From the cell containing the given text, extract its center point as (X, Y) coordinate. 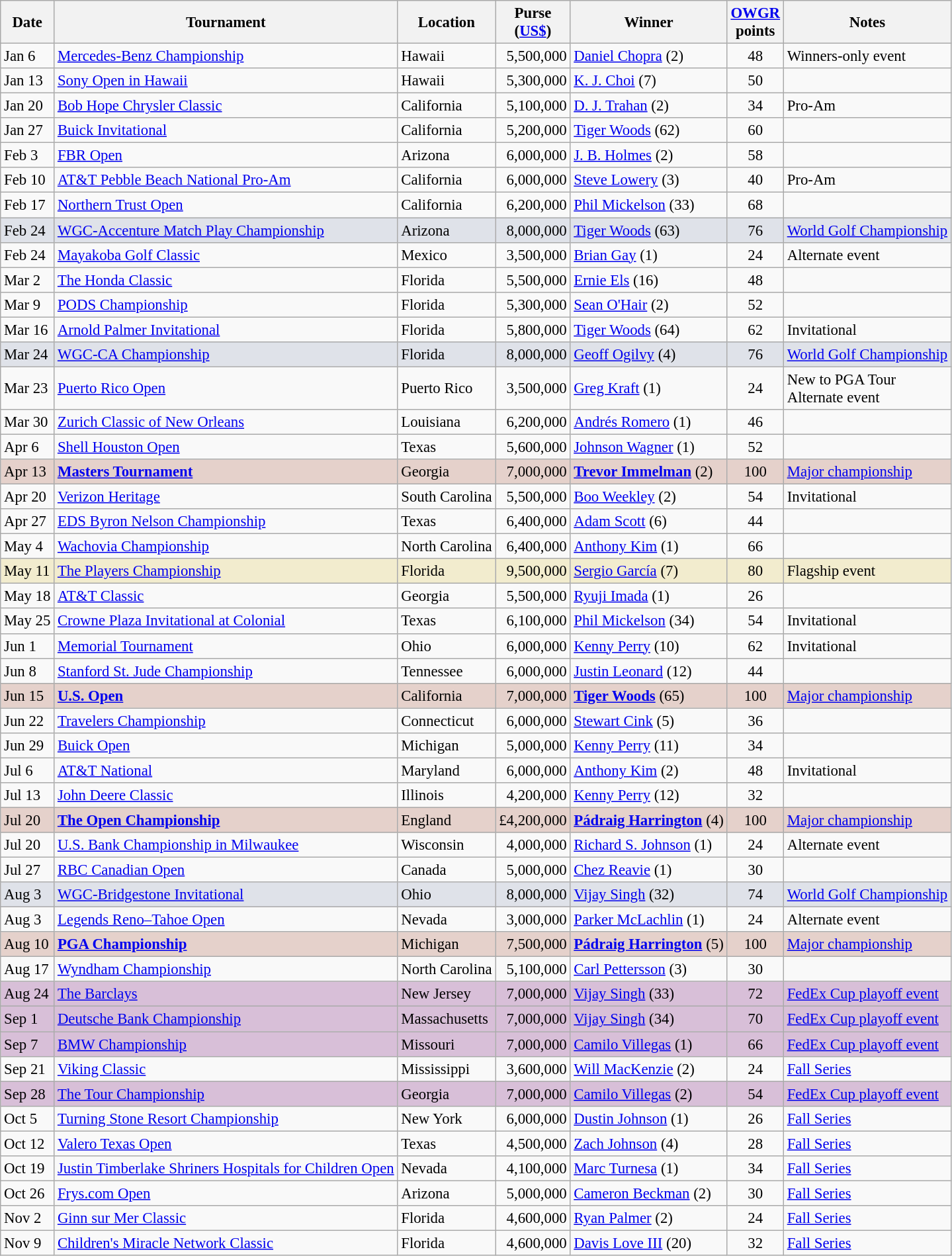
Vijay Singh (33) (648, 995)
Location (447, 22)
Viking Classic (226, 1069)
Turning Stone Resort Championship (226, 1118)
58 (756, 156)
Jun 29 (28, 746)
EDS Byron Nelson Championship (226, 521)
Crowne Plaza Invitational at Colonial (226, 621)
Jun 8 (28, 671)
5,600,000 (533, 447)
Winners-only event (867, 56)
Kenny Perry (10) (648, 646)
5,200,000 (533, 130)
£4,200,000 (533, 820)
The Barclays (226, 995)
The Open Championship (226, 820)
Aug 10 (28, 944)
Greg Kraft (1) (648, 388)
Stanford St. Jude Championship (226, 671)
6,100,000 (533, 621)
Justin Timberlake Shriners Hospitals for Children Open (226, 1169)
Louisiana (447, 422)
4,000,000 (533, 845)
Mexico (447, 255)
68 (756, 205)
50 (756, 81)
Tournament (226, 22)
Northern Trust Open (226, 205)
Pádraig Harrington (4) (648, 820)
AT&T National (226, 770)
Boo Weekley (2) (648, 497)
Oct 5 (28, 1118)
May 25 (28, 621)
Mayakoba Golf Classic (226, 255)
Daniel Chopra (2) (648, 56)
J. B. Holmes (2) (648, 156)
U.S. Open (226, 695)
Johnson Wagner (1) (648, 447)
Ginn sur Mer Classic (226, 1218)
U.S. Bank Championship in Milwaukee (226, 845)
80 (756, 571)
Jun 22 (28, 721)
AT&T Classic (226, 596)
Jan 13 (28, 81)
Tiger Woods (64) (648, 330)
Sep 21 (28, 1069)
Vijay Singh (34) (648, 1019)
Shell Houston Open (226, 447)
Bob Hope Chrysler Classic (226, 106)
Richard S. Johnson (1) (648, 845)
Ernie Els (16) (648, 280)
Jul 13 (28, 795)
Oct 19 (28, 1169)
36 (756, 721)
May 11 (28, 571)
Phil Mickelson (34) (648, 621)
Camilo Villegas (2) (648, 1094)
Jun 1 (28, 646)
Nov 9 (28, 1243)
Buick Open (226, 746)
Maryland (447, 770)
Brian Gay (1) (648, 255)
Kenny Perry (11) (648, 746)
Valero Texas Open (226, 1144)
Jun 15 (28, 695)
Anthony Kim (1) (648, 547)
72 (756, 995)
4,200,000 (533, 795)
Pádraig Harrington (5) (648, 944)
Sean O'Hair (2) (648, 304)
Mercedes-Benz Championship (226, 56)
Justin Leonard (12) (648, 671)
Dustin Johnson (1) (648, 1118)
Arnold Palmer Invitational (226, 330)
Sergio García (7) (648, 571)
Sep 7 (28, 1044)
Zach Johnson (4) (648, 1144)
Masters Tournament (226, 472)
The Players Championship (226, 571)
Adam Scott (6) (648, 521)
PGA Championship (226, 944)
WGC-Accenture Match Play Championship (226, 230)
Apr 13 (28, 472)
Buick Invitational (226, 130)
7,500,000 (533, 944)
Wisconsin (447, 845)
England (447, 820)
Jan 20 (28, 106)
FBR Open (226, 156)
Vijay Singh (32) (648, 895)
Apr 27 (28, 521)
Camilo Villegas (1) (648, 1044)
Mar 23 (28, 388)
Aug 17 (28, 969)
Jul 6 (28, 770)
PODS Championship (226, 304)
40 (756, 181)
Davis Love III (20) (648, 1243)
Ryan Palmer (2) (648, 1218)
Deutsche Bank Championship (226, 1019)
Mississippi (447, 1069)
The Honda Classic (226, 280)
OWGRpoints (756, 22)
Tiger Woods (62) (648, 130)
9,500,000 (533, 571)
Andrés Romero (1) (648, 422)
Memorial Tournament (226, 646)
70 (756, 1019)
Chez Reavie (1) (648, 870)
Legends Reno–Tahoe Open (226, 920)
WGC-CA Championship (226, 355)
Feb 17 (28, 205)
Tiger Woods (63) (648, 230)
5,800,000 (533, 330)
Verizon Heritage (226, 497)
Zurich Classic of New Orleans (226, 422)
4,500,000 (533, 1144)
Mar 16 (28, 330)
John Deere Classic (226, 795)
Canada (447, 870)
Sep 28 (28, 1094)
Ryuji Imada (1) (648, 596)
BMW Championship (226, 1044)
Illinois (447, 795)
Wachovia Championship (226, 547)
Travelers Championship (226, 721)
3,600,000 (533, 1069)
New to PGA TourAlternate event (867, 388)
RBC Canadian Open (226, 870)
Geoff Ogilvy (4) (648, 355)
Carl Pettersson (3) (648, 969)
Mar 24 (28, 355)
Jan 27 (28, 130)
46 (756, 422)
Purse(US$) (533, 22)
Frys.com Open (226, 1193)
Mar 30 (28, 422)
Aug 24 (28, 995)
Nov 2 (28, 1218)
Apr 6 (28, 447)
Jan 6 (28, 56)
Stewart Cink (5) (648, 721)
The Tour Championship (226, 1094)
Will MacKenzie (2) (648, 1069)
Tennessee (447, 671)
74 (756, 895)
K. J. Choi (7) (648, 81)
D. J. Trahan (2) (648, 106)
Puerto Rico Open (226, 388)
Mar 9 (28, 304)
Flagship event (867, 571)
Puerto Rico (447, 388)
Mar 2 (28, 280)
Jul 27 (28, 870)
Sep 1 (28, 1019)
Parker McLachlin (1) (648, 920)
South Carolina (447, 497)
Oct 26 (28, 1193)
Marc Turnesa (1) (648, 1169)
Wyndham Championship (226, 969)
28 (756, 1144)
Feb 3 (28, 156)
Massachusetts (447, 1019)
Winner (648, 22)
New Jersey (447, 995)
Sony Open in Hawaii (226, 81)
Tiger Woods (65) (648, 695)
AT&T Pebble Beach National Pro-Am (226, 181)
Trevor Immelman (2) (648, 472)
Apr 20 (28, 497)
60 (756, 130)
3,000,000 (533, 920)
Kenny Perry (12) (648, 795)
Missouri (447, 1044)
4,100,000 (533, 1169)
Oct 12 (28, 1144)
May 18 (28, 596)
Anthony Kim (2) (648, 770)
WGC-Bridgestone Invitational (226, 895)
Children's Miracle Network Classic (226, 1243)
Feb 10 (28, 181)
Phil Mickelson (33) (648, 205)
Connecticut (447, 721)
Steve Lowery (3) (648, 181)
Notes (867, 22)
May 4 (28, 547)
Date (28, 22)
New York (447, 1118)
Cameron Beckman (2) (648, 1193)
